Provide the (X, Y) coordinate of the cell's center where the given text is located.  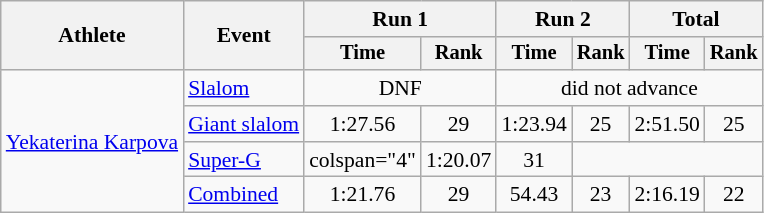
31 (534, 160)
did not advance (629, 88)
23 (601, 195)
DNF (400, 88)
Yekaterina Karpova (92, 141)
2:51.50 (666, 124)
Run 2 (562, 19)
Giant slalom (244, 124)
Event (244, 36)
Super-G (244, 160)
Athlete (92, 36)
colspan="4" (362, 160)
1:27.56 (362, 124)
Run 1 (400, 19)
54.43 (534, 195)
Slalom (244, 88)
2:16.19 (666, 195)
Total (696, 19)
1:23.94 (534, 124)
Combined (244, 195)
22 (734, 195)
1:21.76 (362, 195)
1:20.07 (458, 160)
